From the cell containing the given text, extract its center point as (X, Y) coordinate. 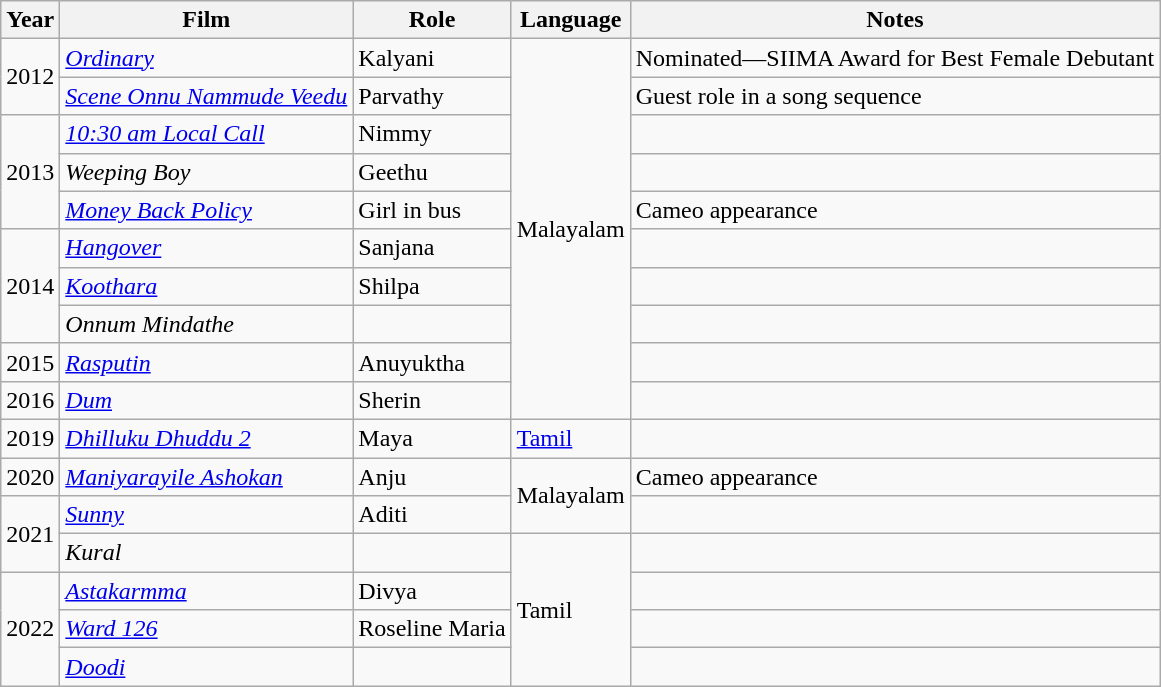
Maya (432, 438)
10:30 am Local Call (206, 134)
Koothara (206, 286)
2015 (30, 362)
Parvathy (432, 96)
Nominated—SIIMA Award for Best Female Debutant (894, 58)
Divya (432, 591)
Sherin (432, 400)
Sanjana (432, 248)
2012 (30, 77)
Sunny (206, 515)
2021 (30, 534)
Hangover (206, 248)
Anju (432, 477)
Shilpa (432, 286)
Year (30, 20)
2020 (30, 477)
Girl in bus (432, 210)
Role (432, 20)
Rasputin (206, 362)
Aditi (432, 515)
Kural (206, 553)
Notes (894, 20)
Nimmy (432, 134)
Anuyuktha (432, 362)
2013 (30, 172)
Dum (206, 400)
Doodi (206, 667)
Language (570, 20)
2019 (30, 438)
Scene Onnu Nammude Veedu (206, 96)
Weeping Boy (206, 172)
Money Back Policy (206, 210)
2016 (30, 400)
Onnum Mindathe (206, 324)
Astakarmma (206, 591)
Roseline Maria (432, 629)
Ward 126 (206, 629)
Guest role in a song sequence (894, 96)
Geethu (432, 172)
Dhilluku Dhuddu 2 (206, 438)
Maniyarayile Ashokan (206, 477)
Film (206, 20)
2014 (30, 286)
Ordinary (206, 58)
Kalyani (432, 58)
2022 (30, 629)
